Extract the (x, y) coordinate from the center of the cell holding the provided text.  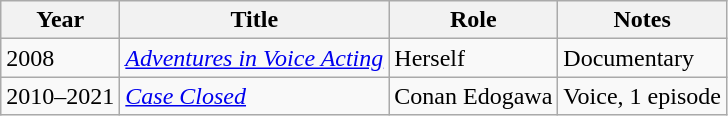
Adventures in Voice Acting (254, 58)
Year (60, 20)
Conan Edogawa (474, 96)
Case Closed (254, 96)
Documentary (642, 58)
Notes (642, 20)
2010–2021 (60, 96)
2008 (60, 58)
Role (474, 20)
Voice, 1 episode (642, 96)
Title (254, 20)
Herself (474, 58)
